Capture the cell that displays the provided text and extract its [X, Y] central coordinate. 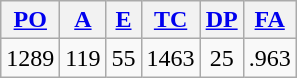
55 [124, 58]
FA [270, 20]
25 [222, 58]
PO [30, 20]
.963 [270, 58]
DP [222, 20]
E [124, 20]
1289 [30, 58]
1463 [170, 58]
A [83, 20]
TC [170, 20]
119 [83, 58]
